Pinpoint the cell where the given text exists, returning its (X, Y) midpoint coordinate. 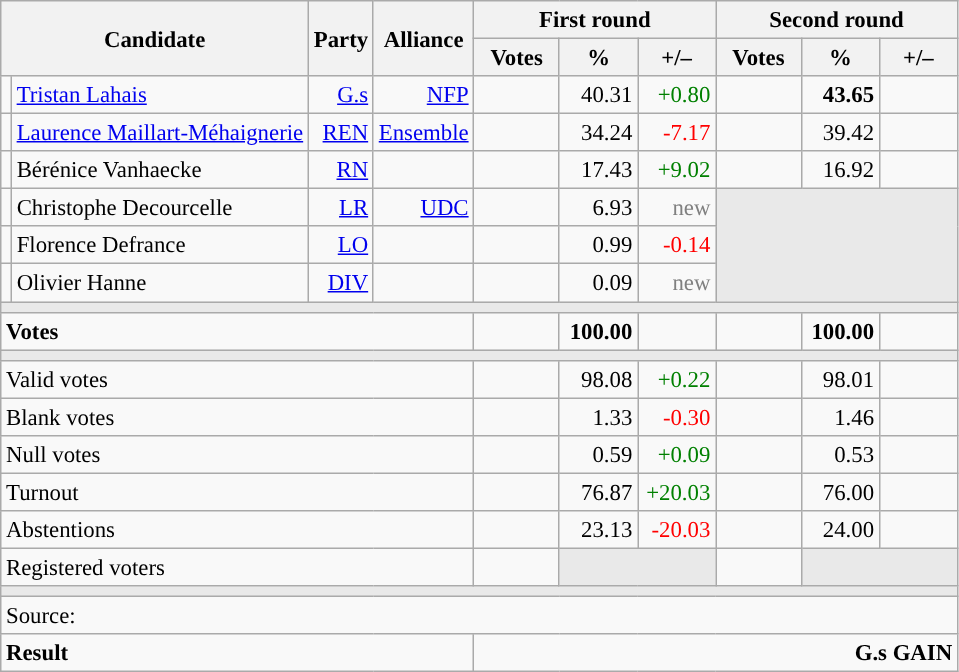
0.09 (598, 283)
LO (340, 245)
G.s GAIN (716, 653)
+0.80 (677, 95)
Valid votes (238, 379)
NFP (423, 95)
Second round (837, 20)
1.33 (598, 417)
Turnout (238, 492)
Christophe Decourcelle (160, 208)
Olivier Hanne (160, 283)
76.87 (598, 492)
+0.09 (677, 455)
+0.22 (677, 379)
0.53 (840, 455)
-0.14 (677, 245)
40.31 (598, 95)
First round (595, 20)
REN (340, 133)
-0.30 (677, 417)
Bérénice Vanhaecke (160, 170)
43.65 (840, 95)
Party (340, 38)
LR (340, 208)
UDC (423, 208)
Abstentions (238, 530)
DIV (340, 283)
6.93 (598, 208)
Tristan Lahais (160, 95)
Alliance (423, 38)
34.24 (598, 133)
G.s (340, 95)
39.42 (840, 133)
Ensemble (423, 133)
1.46 (840, 417)
98.01 (840, 379)
Null votes (238, 455)
Florence Defrance (160, 245)
17.43 (598, 170)
-20.03 (677, 530)
Blank votes (238, 417)
Source: (480, 616)
24.00 (840, 530)
23.13 (598, 530)
Candidate (155, 38)
RN (340, 170)
+9.02 (677, 170)
0.99 (598, 245)
-7.17 (677, 133)
Result (238, 653)
+20.03 (677, 492)
Laurence Maillart-Méhaignerie (160, 133)
16.92 (840, 170)
76.00 (840, 492)
0.59 (598, 455)
Registered voters (238, 567)
98.08 (598, 379)
